For the text-containing cell, return its midpoint in (X, Y) coordinate format. 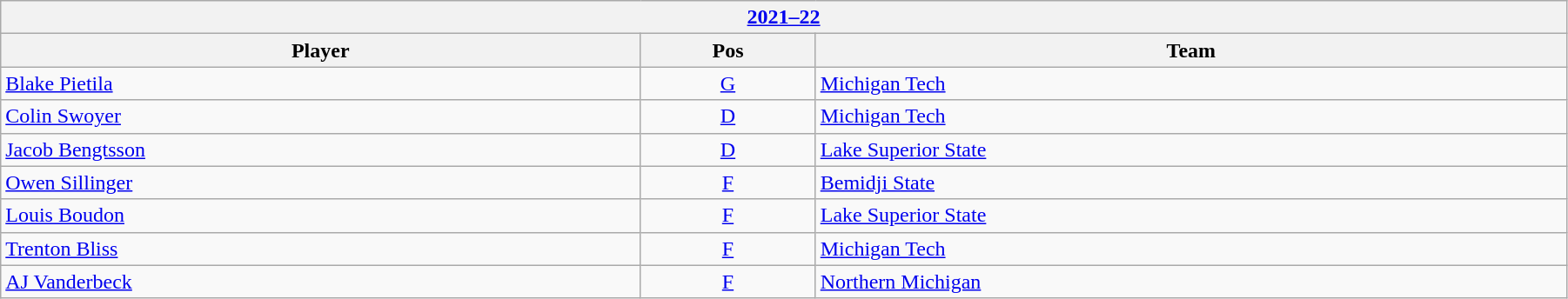
2021–22 (784, 17)
Pos (727, 50)
Trenton Bliss (320, 249)
Owen Sillinger (320, 183)
Northern Michigan (1190, 282)
Blake Pietila (320, 83)
Jacob Bengtsson (320, 149)
Team (1190, 50)
Player (320, 50)
Bemidji State (1190, 183)
Louis Boudon (320, 216)
AJ Vanderbeck (320, 282)
Colin Swoyer (320, 116)
G (727, 83)
